Pinpoint the cell where the given text exists, returning its (X, Y) midpoint coordinate. 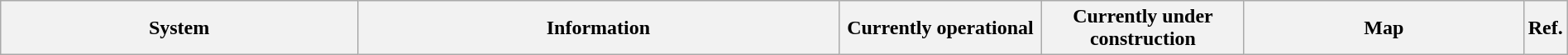
Currently under construction (1143, 28)
Information (598, 28)
Ref. (1545, 28)
Currently operational (939, 28)
System (179, 28)
Map (1384, 28)
